From the cell containing the given text, extract its center point as [X, Y] coordinate. 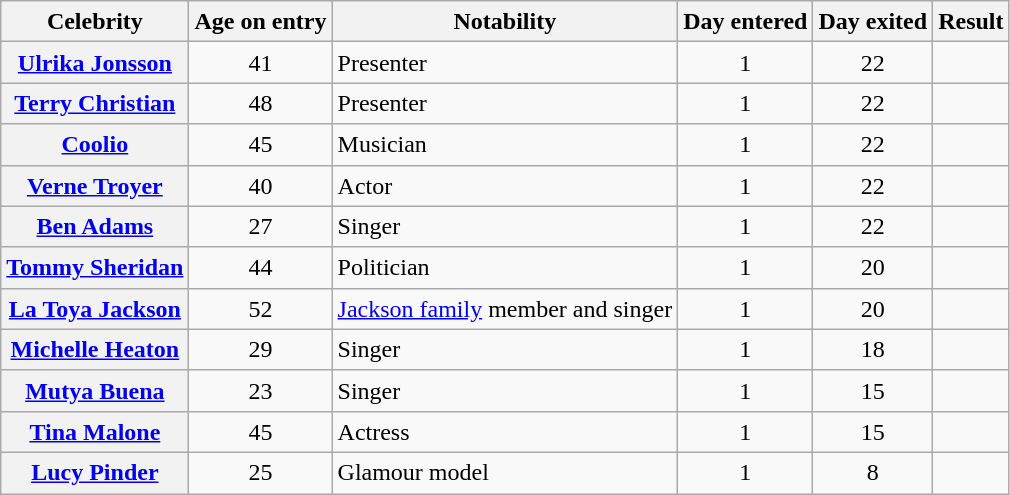
Politician [505, 268]
Notability [505, 22]
Tommy Sheridan [95, 268]
La Toya Jackson [95, 308]
Age on entry [260, 22]
Actor [505, 186]
Day exited [873, 22]
48 [260, 104]
Ulrika Jonsson [95, 62]
29 [260, 350]
Terry Christian [95, 104]
Celebrity [95, 22]
Coolio [95, 144]
27 [260, 226]
18 [873, 350]
Ben Adams [95, 226]
Jackson family member and singer [505, 308]
Verne Troyer [95, 186]
Result [971, 22]
Actress [505, 432]
Musician [505, 144]
41 [260, 62]
Michelle Heaton [95, 350]
23 [260, 390]
25 [260, 472]
Glamour model [505, 472]
8 [873, 472]
44 [260, 268]
Lucy Pinder [95, 472]
Tina Malone [95, 432]
Day entered [746, 22]
52 [260, 308]
Mutya Buena [95, 390]
40 [260, 186]
